Extract the [X, Y] coordinate from the center of the cell holding the provided text.  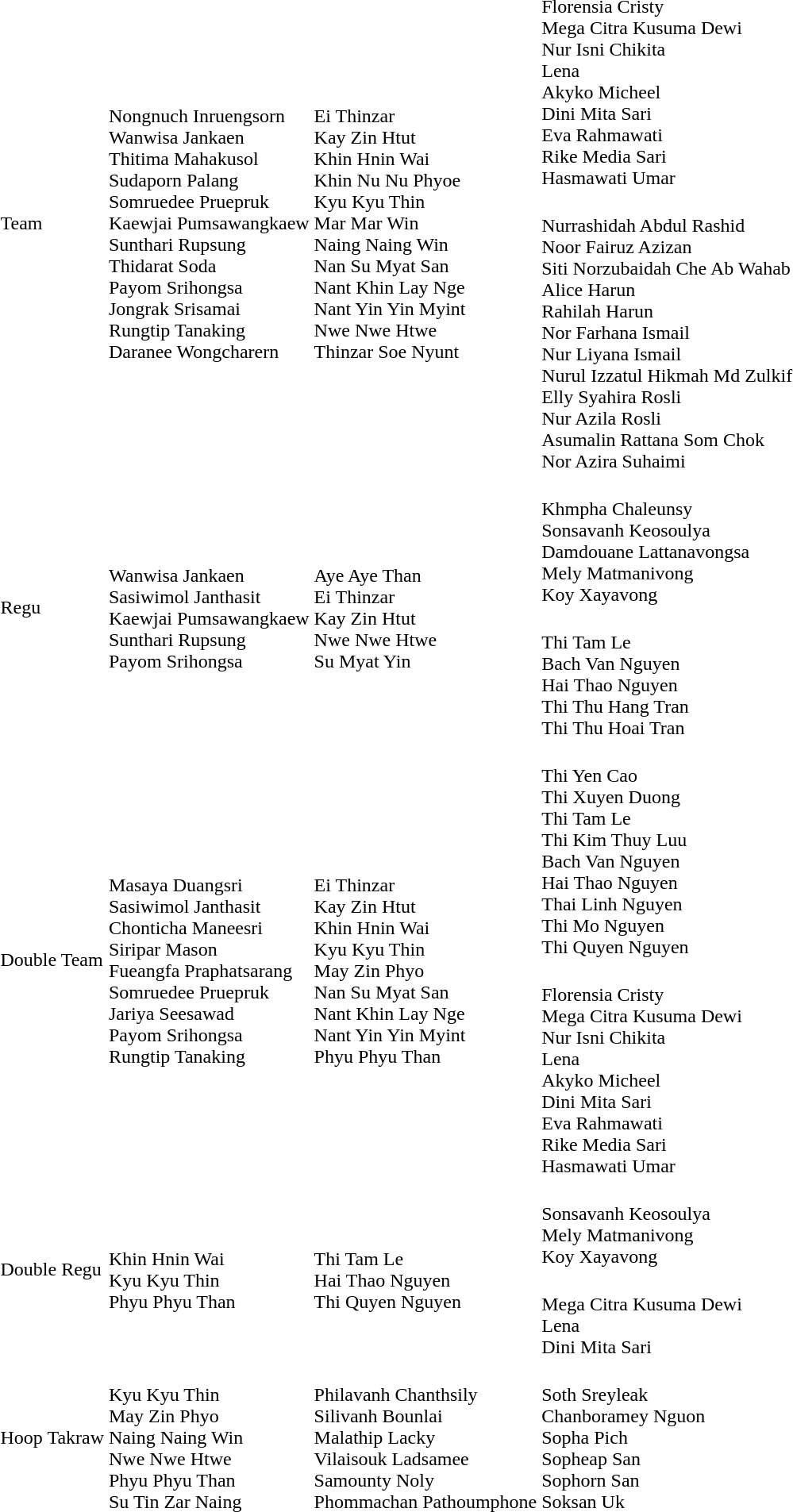
Ei ThinzarKay Zin HtutKhin Hnin WaiKyu Kyu ThinMay Zin PhyoNan Su Myat SanNant Khin Lay NgeNant Yin Yin MyintPhyu Phyu Than [425, 960]
Khin Hnin WaiKyu Kyu ThinPhyu Phyu Than [210, 1270]
Thi Tam LeHai Thao NguyenThi Quyen Nguyen [425, 1270]
Wanwisa JankaenSasiwimol JanthasitKaewjai PumsawangkaewSunthari RupsungPayom Srihongsa [210, 608]
Aye Aye ThanEi ThinzarKay Zin HtutNwe Nwe HtweSu Myat Yin [425, 608]
